Extract the (x, y) coordinate from the center of the cell holding the provided text.  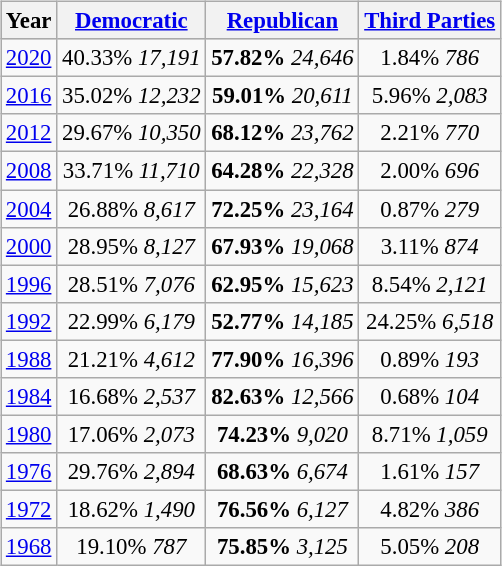
Year (29, 21)
2008 (29, 171)
52.77% 14,185 (282, 321)
1988 (29, 359)
1968 (29, 547)
0.68% 104 (430, 396)
1.61% 157 (430, 472)
2.00% 696 (430, 171)
24.25% 6,518 (430, 321)
8.71% 1,059 (430, 434)
68.12% 23,762 (282, 133)
28.95% 8,127 (132, 246)
2.21% 770 (430, 133)
64.28% 22,328 (282, 171)
0.87% 279 (430, 209)
4.82% 386 (430, 509)
67.93% 19,068 (282, 246)
28.51% 7,076 (132, 284)
16.68% 2,537 (132, 396)
2016 (29, 96)
1984 (29, 396)
Republican (282, 21)
1976 (29, 472)
75.85% 3,125 (282, 547)
3.11% 874 (430, 246)
1980 (29, 434)
19.10% 787 (132, 547)
35.02% 12,232 (132, 96)
82.63% 12,566 (282, 396)
2012 (29, 133)
1992 (29, 321)
Third Parties (430, 21)
76.56% 6,127 (282, 509)
17.06% 2,073 (132, 434)
8.54% 2,121 (430, 284)
26.88% 8,617 (132, 209)
0.89% 193 (430, 359)
Democratic (132, 21)
68.63% 6,674 (282, 472)
40.33% 17,191 (132, 58)
77.90% 16,396 (282, 359)
2004 (29, 209)
1972 (29, 509)
2000 (29, 246)
22.99% 6,179 (132, 321)
21.21% 4,612 (132, 359)
1996 (29, 284)
57.82% 24,646 (282, 58)
62.95% 15,623 (282, 284)
2020 (29, 58)
74.23% 9,020 (282, 434)
5.96% 2,083 (430, 96)
29.67% 10,350 (132, 133)
1.84% 786 (430, 58)
29.76% 2,894 (132, 472)
33.71% 11,710 (132, 171)
59.01% 20,611 (282, 96)
5.05% 208 (430, 547)
72.25% 23,164 (282, 209)
18.62% 1,490 (132, 509)
